Provide the [x, y] coordinate of the cell's center where the given text is located.  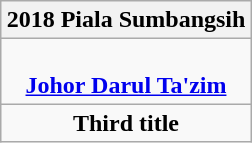
Johor Darul Ta'zim [126, 72]
Third title [126, 123]
2018 Piala Sumbangsih [126, 20]
